Determine the [x, y] coordinate at the center of the cell enclosing the given text.  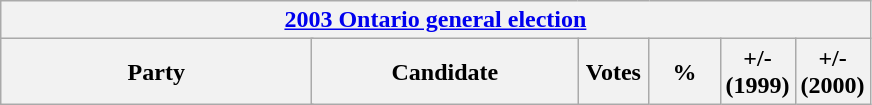
Candidate [445, 72]
Party [156, 72]
+/- (1999) [758, 72]
2003 Ontario general election [436, 20]
+/- (2000) [832, 72]
% [684, 72]
Votes [614, 72]
